Determine the (X, Y) coordinate at the center of the cell enclosing the given text.  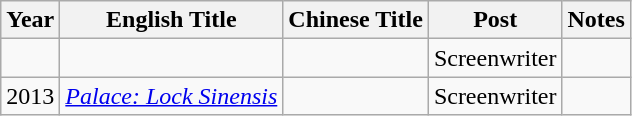
Notes (596, 20)
Year (30, 20)
English Title (172, 20)
Chinese Title (356, 20)
Post (495, 20)
2013 (30, 96)
Palace: Lock Sinensis (172, 96)
